Identify which cell holds the provided text, then report its (X, Y) central coordinate. 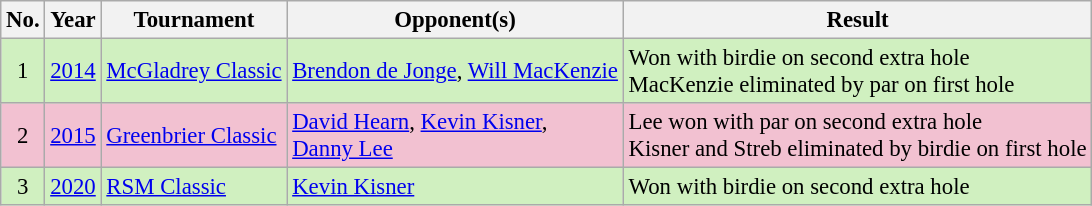
Kevin Kisner (455, 187)
2015 (73, 136)
Won with birdie on second extra holeMacKenzie eliminated by par on first hole (858, 72)
Greenbrier Classic (194, 136)
Opponent(s) (455, 20)
Won with birdie on second extra hole (858, 187)
2 (23, 136)
Tournament (194, 20)
Brendon de Jonge, Will MacKenzie (455, 72)
Lee won with par on second extra holeKisner and Streb eliminated by birdie on first hole (858, 136)
David Hearn, Kevin Kisner, Danny Lee (455, 136)
1 (23, 72)
2020 (73, 187)
McGladrey Classic (194, 72)
Year (73, 20)
RSM Classic (194, 187)
3 (23, 187)
No. (23, 20)
Result (858, 20)
2014 (73, 72)
